Locate the cell with the specified text and output its (x, y) center coordinate. 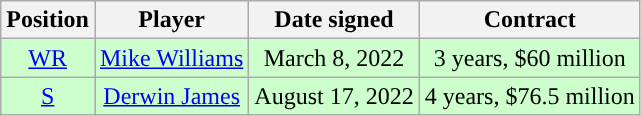
4 years, $76.5 million (530, 96)
March 8, 2022 (334, 58)
Mike Williams (171, 58)
Player (171, 20)
Derwin James (171, 96)
Position (48, 20)
August 17, 2022 (334, 96)
3 years, $60 million (530, 58)
WR (48, 58)
Date signed (334, 20)
S (48, 96)
Contract (530, 20)
